Scan for the cell matching the given text and deliver its [x, y] coordinate at center. 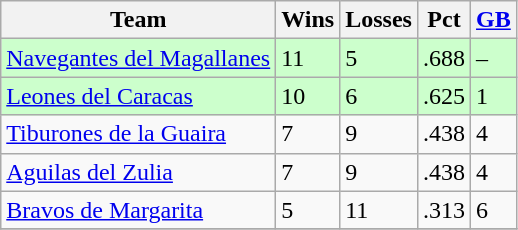
Aguilas del Zulia [138, 172]
.625 [444, 96]
1 [494, 96]
Bravos de Margarita [138, 210]
Pct [444, 20]
Team [138, 20]
Losses [379, 20]
Wins [308, 20]
GB [494, 20]
.688 [444, 58]
Leones del Caracas [138, 96]
10 [308, 96]
Navegantes del Magallanes [138, 58]
Tiburones de la Guaira [138, 134]
.313 [444, 210]
– [494, 58]
